Provide the (X, Y) coordinate of the cell's center where the given text is located.  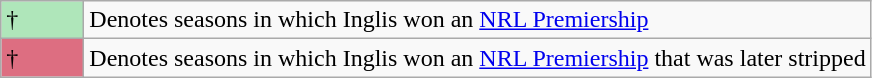
Denotes seasons in which Inglis won an NRL Premiership that was later stripped (478, 58)
Denotes seasons in which Inglis won an NRL Premiership (478, 20)
